For the text-containing cell, return its midpoint in (x, y) coordinate format. 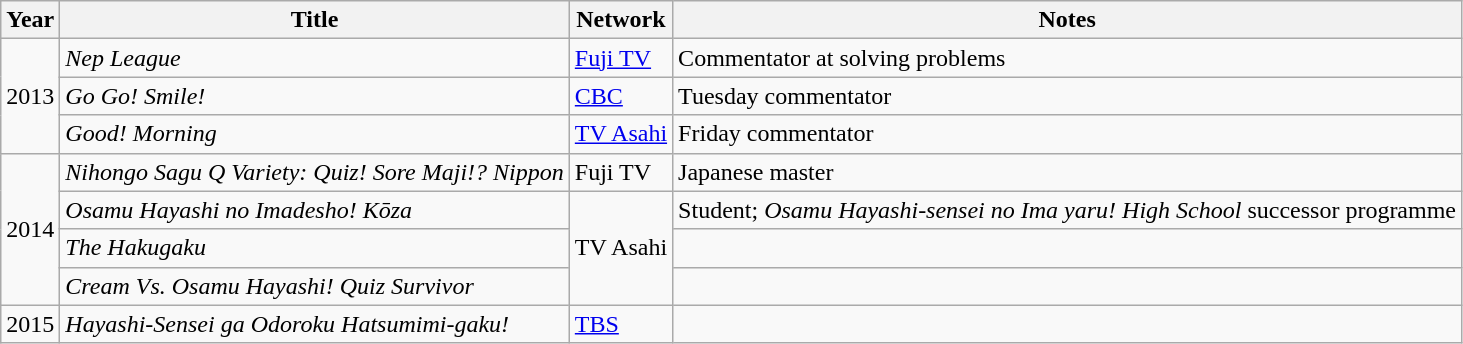
Nihongo Sagu Q Variety: Quiz! Sore Maji!? Nippon (314, 172)
Japanese master (1068, 172)
Year (30, 20)
2014 (30, 229)
TBS (620, 324)
Osamu Hayashi no Imadesho! Kōza (314, 210)
Commentator at solving problems (1068, 58)
The Hakugaku (314, 248)
2013 (30, 96)
Good! Morning (314, 134)
2015 (30, 324)
Notes (1068, 20)
Nep League (314, 58)
Friday commentator (1068, 134)
Cream Vs. Osamu Hayashi! Quiz Survivor (314, 286)
Go Go! Smile! (314, 96)
Tuesday commentator (1068, 96)
Network (620, 20)
Title (314, 20)
CBC (620, 96)
Student; Osamu Hayashi-sensei no Ima yaru! High School successor programme (1068, 210)
Hayashi-Sensei ga Odoroku Hatsumimi-gaku! (314, 324)
